Pinpoint the cell where the given text exists, returning its [X, Y] midpoint coordinate. 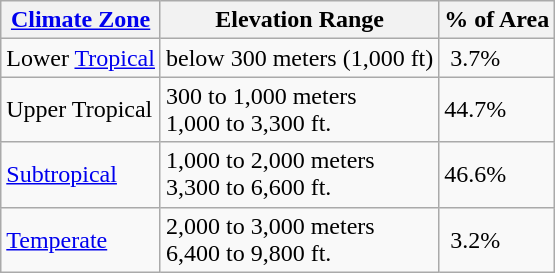
1,000 to 2,000 meters3,300 to 6,600 ft. [299, 174]
Temperate [81, 240]
44.7% [497, 110]
below 300 meters (1,000 ft) [299, 58]
Elevation Range [299, 20]
300 to 1,000 meters1,000 to 3,300 ft. [299, 110]
% of Area [497, 20]
3.2% [497, 240]
Climate Zone [81, 20]
Subtropical [81, 174]
Upper Tropical [81, 110]
46.6% [497, 174]
2,000 to 3,000 meters6,400 to 9,800 ft. [299, 240]
Lower Tropical [81, 58]
3.7% [497, 58]
